Return (x, y) of the center of cell containing provided text 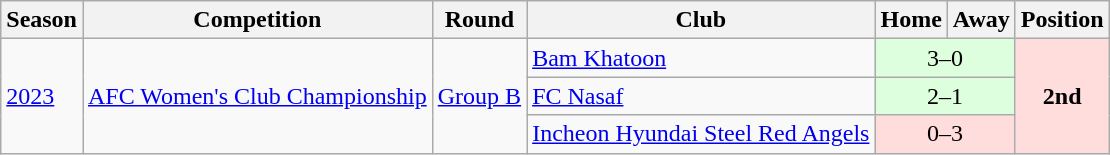
Competition (257, 20)
0–3 (945, 134)
Position (1062, 20)
Away (981, 20)
3–0 (945, 58)
AFC Women's Club Championship (257, 96)
2nd (1062, 96)
Group B (479, 96)
2–1 (945, 96)
Incheon Hyundai Steel Red Angels (701, 134)
Round (479, 20)
Home (911, 20)
Bam Khatoon (701, 58)
FC Nasaf (701, 96)
2023 (42, 96)
Club (701, 20)
Season (42, 20)
